Locate the cell with the specified text and output its (X, Y) center coordinate. 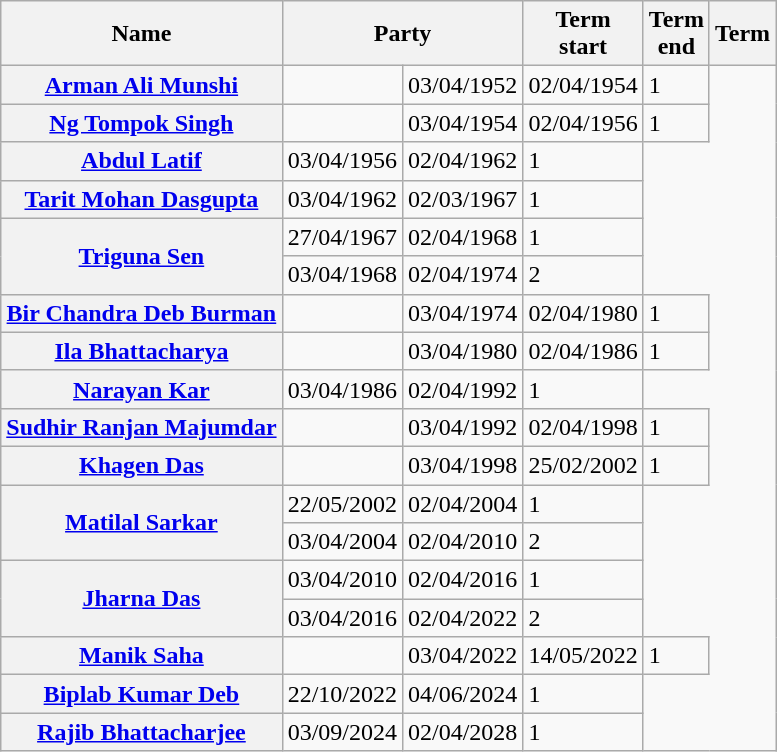
02/04/1962 (462, 161)
Ng Tompok Singh (142, 123)
03/04/1962 (342, 199)
03/04/2004 (342, 542)
02/04/1986 (583, 351)
03/09/2024 (342, 732)
02/04/2022 (462, 618)
03/04/1968 (342, 275)
Manik Saha (142, 656)
22/05/2002 (342, 503)
02/04/1956 (583, 123)
Triguna Sen (142, 256)
03/04/1986 (342, 389)
03/04/2022 (462, 656)
Rajib Bhattacharjee (142, 732)
03/04/1974 (462, 313)
02/04/1992 (462, 389)
Narayan Kar (142, 389)
02/04/2016 (462, 580)
Biplab Kumar Deb (142, 694)
Abdul Latif (142, 161)
03/04/2016 (342, 618)
Jharna Das (142, 599)
03/04/2010 (342, 580)
02/03/1967 (462, 199)
Termend (676, 34)
02/04/1974 (462, 275)
02/04/1968 (462, 237)
02/04/1954 (583, 85)
Name (142, 34)
02/04/2004 (462, 503)
02/04/2010 (462, 542)
04/06/2024 (462, 694)
27/04/1967 (342, 237)
03/04/1954 (462, 123)
25/02/2002 (583, 465)
03/04/1956 (342, 161)
Matilal Sarkar (142, 522)
Party (402, 34)
03/04/1952 (462, 85)
02/04/1980 (583, 313)
Khagen Das (142, 465)
Term (742, 34)
03/04/1980 (462, 351)
02/04/1998 (583, 427)
03/04/1992 (462, 427)
Termstart (583, 34)
14/05/2022 (583, 656)
Tarit Mohan Dasgupta (142, 199)
03/04/1998 (462, 465)
02/04/2028 (462, 732)
Bir Chandra Deb Burman (142, 313)
Arman Ali Munshi (142, 85)
Ila Bhattacharya (142, 351)
Sudhir Ranjan Majumdar (142, 427)
22/10/2022 (342, 694)
